Output the (X, Y) coordinate of the center of the cell containing the given text.  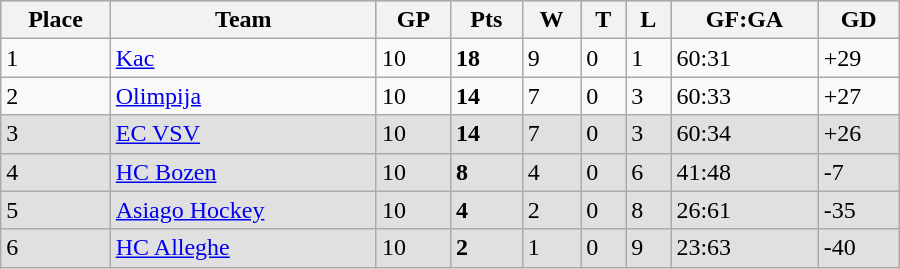
Olimpija (243, 96)
60:31 (744, 58)
+26 (858, 134)
HC Alleghe (243, 248)
Kac (243, 58)
41:48 (744, 172)
60:33 (744, 96)
60:34 (744, 134)
T (604, 20)
EC VSV (243, 134)
GP (413, 20)
HC Bozen (243, 172)
GD (858, 20)
Team (243, 20)
Pts (486, 20)
-40 (858, 248)
Place (56, 20)
26:61 (744, 210)
GF:GA (744, 20)
W (551, 20)
Asiago Hockey (243, 210)
-35 (858, 210)
18 (486, 58)
+27 (858, 96)
5 (56, 210)
+29 (858, 58)
-7 (858, 172)
23:63 (744, 248)
L (648, 20)
